Identify which cell holds the provided text, then report its (x, y) central coordinate. 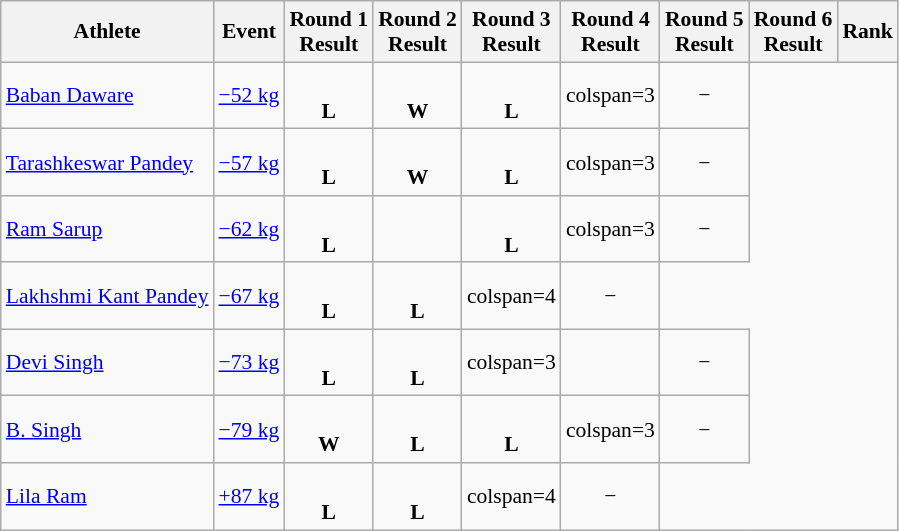
−57 kg (250, 162)
Round 3Result (512, 32)
Baban Daware (108, 96)
−73 kg (250, 364)
−79 kg (250, 430)
Event (250, 32)
Round 2Result (418, 32)
−52 kg (250, 96)
Lila Ram (108, 496)
Round 4Result (610, 32)
−67 kg (250, 296)
Round 6Result (794, 32)
Round 1Result (328, 32)
+87 kg (250, 496)
Lakhshmi Kant Pandey (108, 296)
Round 5Result (704, 32)
Devi Singh (108, 364)
B. Singh (108, 430)
−62 kg (250, 230)
Rank (868, 32)
Athlete (108, 32)
Ram Sarup (108, 230)
Tarashkeswar Pandey (108, 162)
